Pinpoint the cell where the given text exists, returning its [x, y] midpoint coordinate. 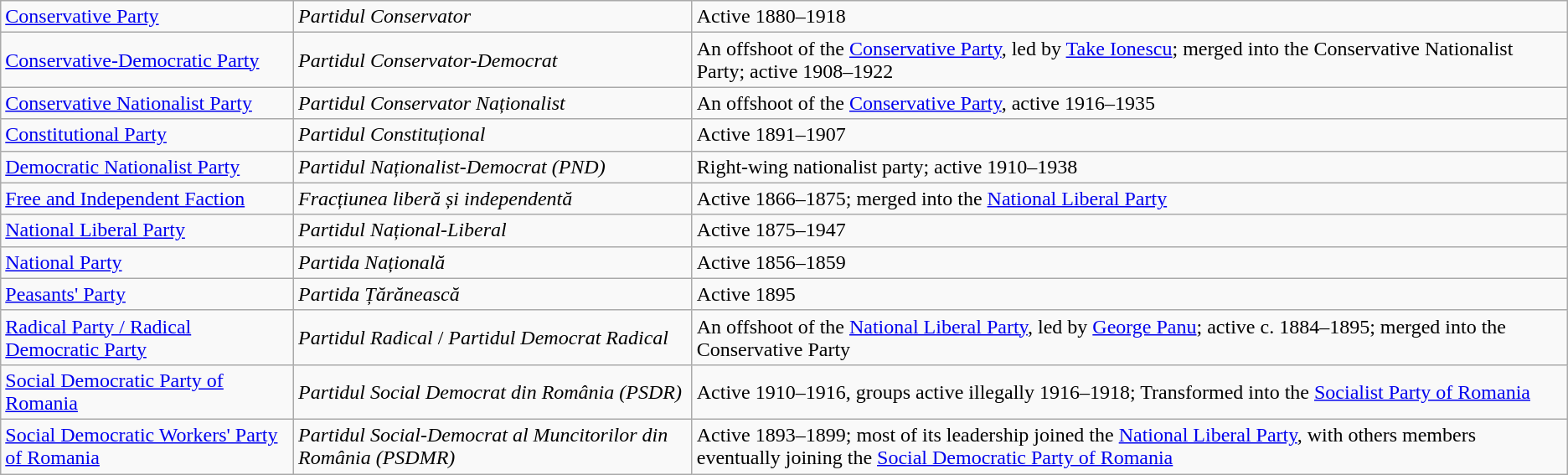
An offshoot of the Conservative Party, active 1916–1935 [1129, 103]
Conservative Nationalist Party [147, 103]
Fracțiunea liberă și independentă [493, 199]
Social Democratic Party of Romania [147, 392]
Constitutional Party [147, 135]
Partidul Național-Liberal [493, 230]
Conservative Party [147, 17]
Peasants' Party [147, 294]
Radical Party / Radical Democratic Party [147, 337]
Active 1880–1918 [1129, 17]
Social Democratic Workers' Party of Romania [147, 446]
Partidul Social-Democrat al Muncitorilor din România (PSDMR) [493, 446]
National Party [147, 262]
National Liberal Party [147, 230]
Active 1891–1907 [1129, 135]
Active 1856–1859 [1129, 262]
Active 1910–1916, groups active illegally 1916–1918; Transformed into the Socialist Party of Romania [1129, 392]
Partidul Radical / Partidul Democrat Radical [493, 337]
Partidul Conservator-Democrat [493, 60]
Right-wing nationalist party; active 1910–1938 [1129, 167]
Active 1875–1947 [1129, 230]
Partidul Constituțional [493, 135]
Democratic Nationalist Party [147, 167]
Active 1895 [1129, 294]
Active 1866–1875; merged into the National Liberal Party [1129, 199]
Partidul Conservator Naționalist [493, 103]
An offshoot of the National Liberal Party, led by George Panu; active c. 1884–1895; merged into the Conservative Party [1129, 337]
Free and Independent Faction [147, 199]
Partidul Social Democrat din România (PSDR) [493, 392]
Conservative-Democratic Party [147, 60]
Partidul Naționalist-Democrat (PND) [493, 167]
Partida Națională [493, 262]
Partidul Conservator [493, 17]
An offshoot of the Conservative Party, led by Take Ionescu; merged into the Conservative Nationalist Party; active 1908–1922 [1129, 60]
Partida Țărănească [493, 294]
